Find where the given text appears and provide that cell's center as (X, Y) coordinate. 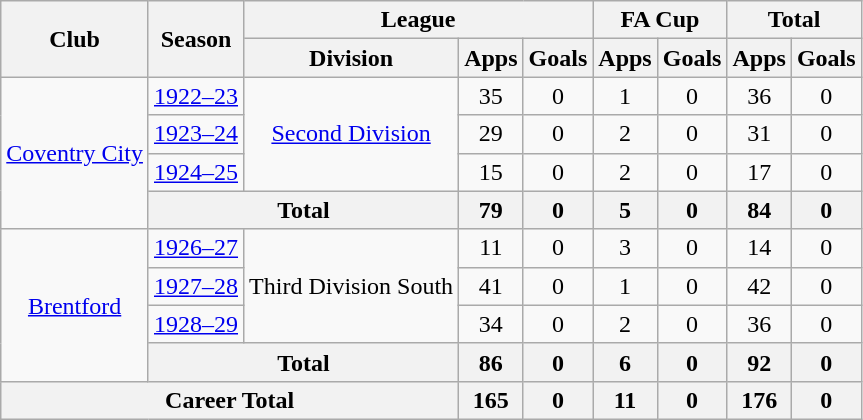
15 (491, 172)
Division (352, 58)
Coventry City (75, 153)
79 (491, 210)
FA Cup (660, 20)
League (418, 20)
14 (759, 248)
86 (491, 362)
Second Division (352, 134)
Career Total (230, 400)
Third Division South (352, 286)
5 (625, 210)
34 (491, 324)
17 (759, 172)
92 (759, 362)
31 (759, 134)
Brentford (75, 305)
29 (491, 134)
165 (491, 400)
84 (759, 210)
1928–29 (196, 324)
42 (759, 286)
1924–25 (196, 172)
1922–23 (196, 96)
Club (75, 39)
1927–28 (196, 286)
1926–27 (196, 248)
1923–24 (196, 134)
35 (491, 96)
Season (196, 39)
6 (625, 362)
176 (759, 400)
3 (625, 248)
41 (491, 286)
